Scan for the cell matching the given text and deliver its [X, Y] coordinate at center. 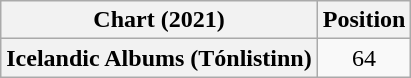
Icelandic Albums (Tónlistinn) [159, 58]
Position [364, 20]
64 [364, 58]
Chart (2021) [159, 20]
